Find where the given text appears and provide that cell's center as [X, Y] coordinate. 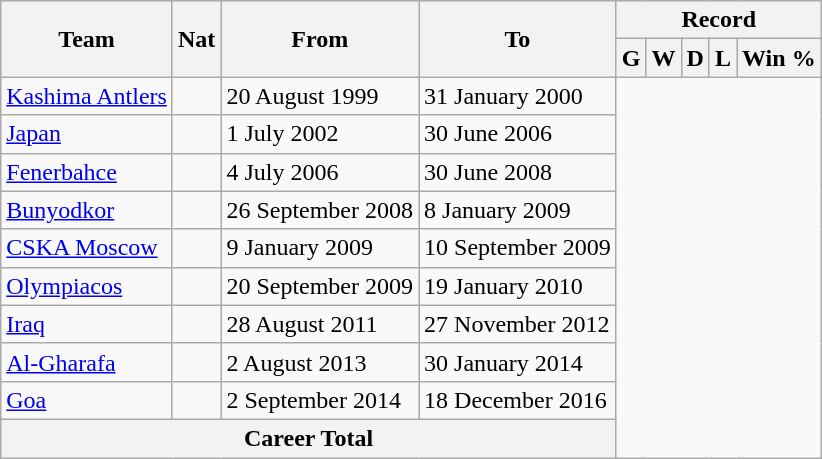
Career Total [308, 438]
To [518, 39]
1 July 2002 [320, 134]
Nat [196, 39]
CSKA Moscow [87, 248]
18 December 2016 [518, 400]
Kashima Antlers [87, 96]
19 January 2010 [518, 286]
Record [718, 20]
28 August 2011 [320, 324]
10 September 2009 [518, 248]
Olympiacos [87, 286]
Bunyodkor [87, 210]
Win % [780, 58]
26 September 2008 [320, 210]
8 January 2009 [518, 210]
Goa [87, 400]
Al-Gharafa [87, 362]
Fenerbahce [87, 172]
D [695, 58]
4 July 2006 [320, 172]
From [320, 39]
27 November 2012 [518, 324]
L [722, 58]
20 August 1999 [320, 96]
G [631, 58]
30 June 2008 [518, 172]
30 January 2014 [518, 362]
W [664, 58]
20 September 2009 [320, 286]
Japan [87, 134]
Iraq [87, 324]
31 January 2000 [518, 96]
2 August 2013 [320, 362]
9 January 2009 [320, 248]
2 September 2014 [320, 400]
30 June 2006 [518, 134]
Team [87, 39]
